Output the [X, Y] coordinate of the center of the cell containing the given text.  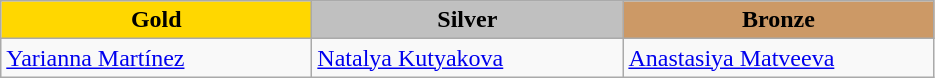
Natalya Kutyakova [468, 58]
Gold [156, 20]
Bronze [778, 20]
Silver [468, 20]
Yarianna Martínez [156, 58]
Anastasiya Matveeva [778, 58]
